For the text-containing cell, return its midpoint in (x, y) coordinate format. 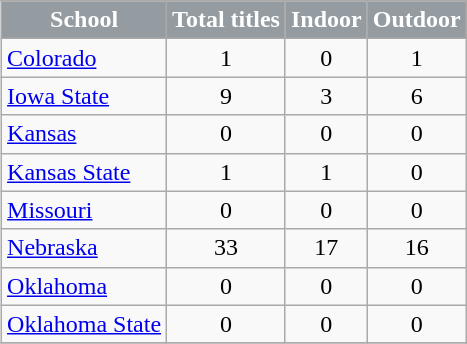
16 (416, 248)
Colorado (84, 58)
Indoor (326, 20)
Nebraska (84, 248)
9 (226, 96)
Kansas (84, 134)
Outdoor (416, 20)
17 (326, 248)
Missouri (84, 210)
Iowa State (84, 96)
School (84, 20)
Total titles (226, 20)
33 (226, 248)
6 (416, 96)
3 (326, 96)
Kansas State (84, 172)
Oklahoma (84, 286)
Oklahoma State (84, 324)
